Capture the cell that displays the provided text and extract its (X, Y) central coordinate. 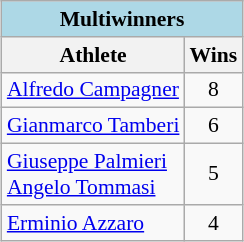
Alfredo Campagner (94, 90)
Athlete (94, 55)
5 (213, 174)
4 (213, 223)
8 (213, 90)
Giuseppe PalmieriAngelo Tommasi (94, 174)
Wins (213, 55)
Erminio Azzaro (94, 223)
6 (213, 126)
Gianmarco Tamberi (94, 126)
Multiwinners (122, 19)
